Output the [X, Y] coordinate of the center of the cell containing the given text.  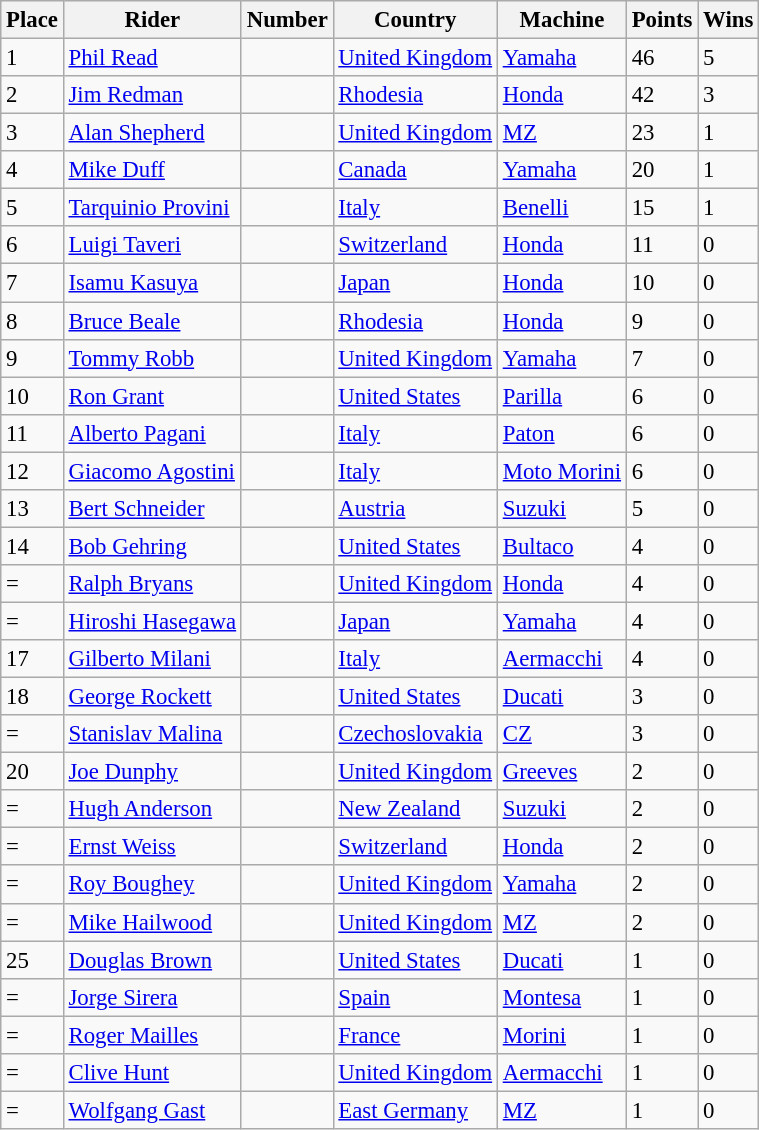
Ernst Weiss [152, 847]
46 [662, 58]
Roger Mailles [152, 1035]
France [415, 1035]
George Rockett [152, 697]
Benelli [562, 208]
Jorge Sirera [152, 997]
Wins [728, 20]
East Germany [415, 1110]
Hiroshi Hasegawa [152, 621]
Bultaco [562, 546]
CZ [562, 734]
Hugh Anderson [152, 809]
Phil Read [152, 58]
Clive Hunt [152, 1073]
Wolfgang Gast [152, 1110]
Montesa [562, 997]
13 [32, 509]
Alberto Pagani [152, 433]
Canada [415, 170]
Roy Boughey [152, 885]
Number [287, 20]
Points [662, 20]
15 [662, 208]
Tarquinio Provini [152, 208]
Czechoslovakia [415, 734]
14 [32, 546]
25 [32, 960]
Joe Dunphy [152, 772]
Paton [562, 433]
Gilberto Milani [152, 659]
Jim Redman [152, 95]
Mike Duff [152, 170]
Isamu Kasuya [152, 283]
Bruce Beale [152, 321]
Morini [562, 1035]
12 [32, 471]
18 [32, 697]
Mike Hailwood [152, 922]
Spain [415, 997]
Place [32, 20]
Machine [562, 20]
Ralph Bryans [152, 584]
Greeves [562, 772]
Stanislav Malina [152, 734]
Moto Morini [562, 471]
Douglas Brown [152, 960]
Country [415, 20]
Luigi Taveri [152, 245]
Parilla [562, 396]
23 [662, 133]
Alan Shepherd [152, 133]
Ron Grant [152, 396]
Giacomo Agostini [152, 471]
Bob Gehring [152, 546]
New Zealand [415, 809]
42 [662, 95]
17 [32, 659]
8 [32, 321]
Rider [152, 20]
Bert Schneider [152, 509]
Austria [415, 509]
Tommy Robb [152, 358]
